Search for the cell housing the specified text and yield its [x, y] center coordinate. 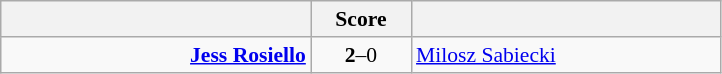
Milosz Sabiecki [566, 55]
Score [361, 19]
Jess Rosiello [156, 55]
2–0 [361, 55]
